Output the (x, y) coordinate of the center of the cell containing the given text.  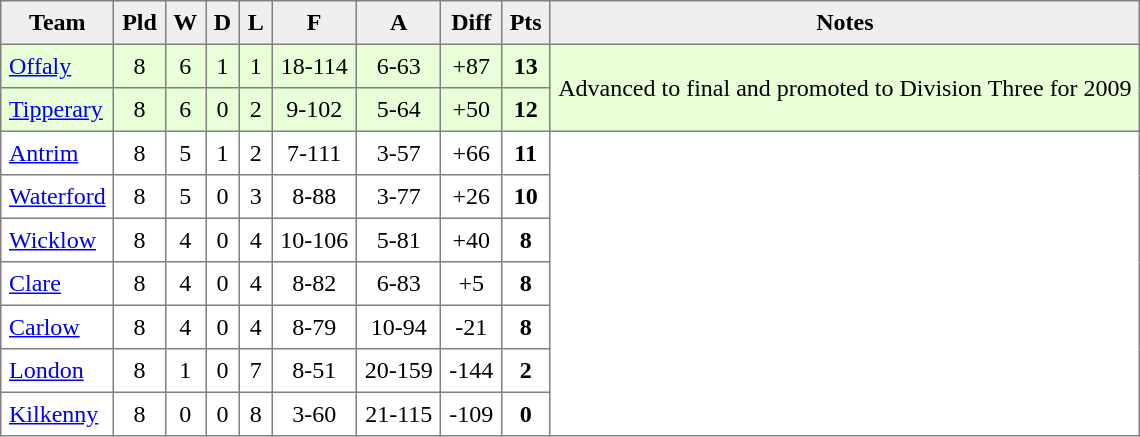
18-114 (314, 66)
London (58, 371)
Offaly (58, 66)
Notes (845, 23)
13 (525, 66)
3 (256, 197)
Team (58, 23)
9-102 (314, 110)
Kilkenny (58, 414)
-21 (471, 327)
20-159 (398, 371)
21-115 (398, 414)
8-88 (314, 197)
7 (256, 371)
+66 (471, 153)
L (256, 23)
W (185, 23)
Wicklow (58, 240)
-144 (471, 371)
8-51 (314, 371)
F (314, 23)
+26 (471, 197)
-109 (471, 414)
+87 (471, 66)
A (398, 23)
3-77 (398, 197)
3-60 (314, 414)
Antrim (58, 153)
6-83 (398, 284)
+40 (471, 240)
Clare (58, 284)
10-94 (398, 327)
11 (525, 153)
5-81 (398, 240)
Tipperary (58, 110)
D (223, 23)
6-63 (398, 66)
Pld (140, 23)
Waterford (58, 197)
8-79 (314, 327)
10 (525, 197)
5-64 (398, 110)
12 (525, 110)
+50 (471, 110)
10-106 (314, 240)
Pts (525, 23)
Advanced to final and promoted to Division Three for 2009 (845, 88)
+5 (471, 284)
3-57 (398, 153)
Carlow (58, 327)
Diff (471, 23)
8-82 (314, 284)
7-111 (314, 153)
